Scan for the cell matching the given text and deliver its (X, Y) coordinate at center. 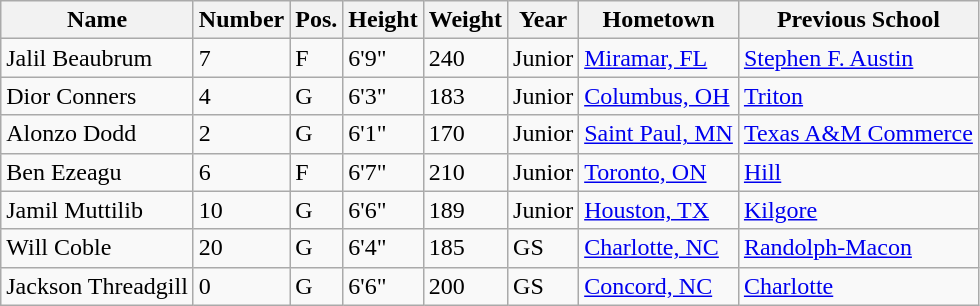
6'7" (383, 172)
7 (241, 58)
Dior Conners (98, 96)
Miramar, FL (659, 58)
185 (465, 248)
Jackson Threadgill (98, 286)
Number (241, 20)
Previous School (858, 20)
Columbus, OH (659, 96)
0 (241, 286)
Houston, TX (659, 210)
Charlotte (858, 286)
Height (383, 20)
183 (465, 96)
Pos. (316, 20)
Will Coble (98, 248)
210 (465, 172)
6'3" (383, 96)
Hometown (659, 20)
Year (544, 20)
Ben Ezeagu (98, 172)
Toronto, ON (659, 172)
6 (241, 172)
6'9" (383, 58)
Jalil Beaubrum (98, 58)
Weight (465, 20)
Jamil Muttilib (98, 210)
Charlotte, NC (659, 248)
Kilgore (858, 210)
Texas A&M Commerce (858, 134)
200 (465, 286)
Triton (858, 96)
4 (241, 96)
Saint Paul, MN (659, 134)
189 (465, 210)
Randolph-Macon (858, 248)
Concord, NC (659, 286)
10 (241, 210)
2 (241, 134)
Name (98, 20)
20 (241, 248)
Alonzo Dodd (98, 134)
Hill (858, 172)
6'1" (383, 134)
170 (465, 134)
6'4" (383, 248)
Stephen F. Austin (858, 58)
240 (465, 58)
